Determine the (x, y) coordinate at the center of the cell enclosing the given text.  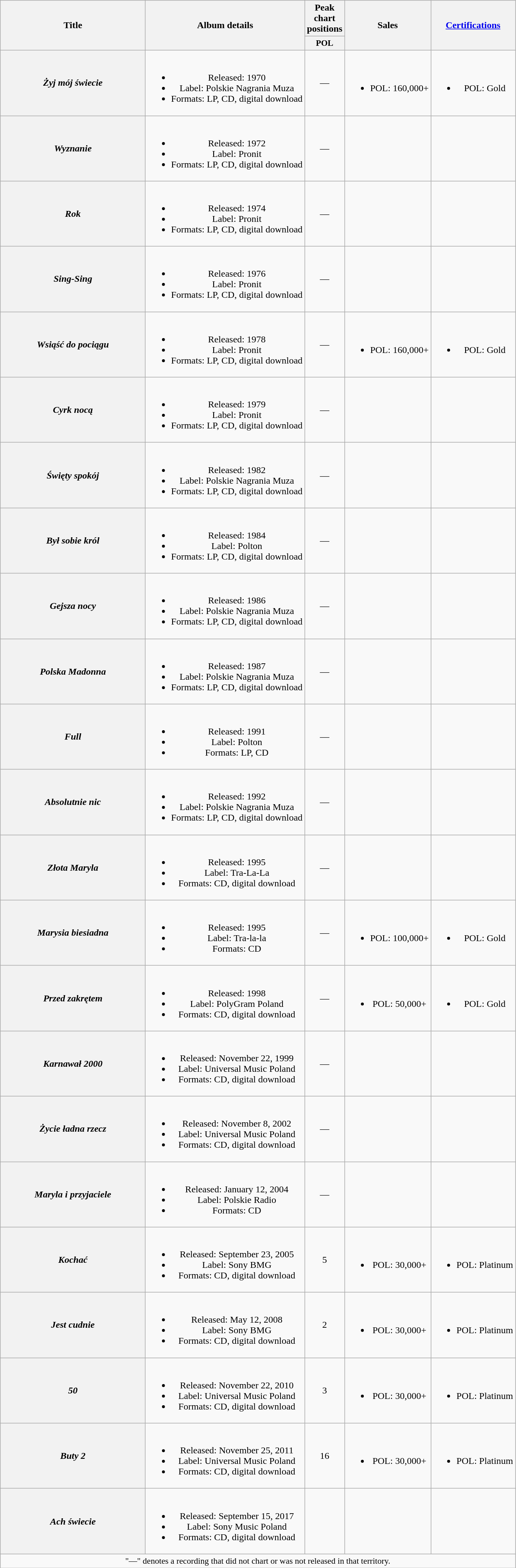
Kochać (73, 1260)
Peak chart positions (325, 18)
Released: 1992Label: Polskie Nagrania MuzaFormats: LP, CD, digital download (225, 802)
Released: September 15, 2017Label: Sony Music PolandFormats: CD, digital download (225, 1521)
Życie ładna rzecz (73, 1129)
Released: 1970Label: Polskie Nagrania MuzaFormats: LP, CD, digital download (225, 83)
POL: 100,000+ (388, 933)
Released: January 12, 2004Label: Polskie RadioFormats: CD (225, 1194)
Był sobie król (73, 541)
Released: 1998Label: PolyGram PolandFormats: CD, digital download (225, 998)
Sales (388, 25)
Full (73, 736)
POL (325, 43)
Released: November 8, 2002Label: Universal Music PolandFormats: CD, digital download (225, 1129)
Złota Maryla (73, 867)
Wsiąść do pociągu (73, 344)
Released: 1978Label: PronitFormats: LP, CD, digital download (225, 344)
16 (325, 1456)
Święty spokój (73, 475)
Released: 1986Label: Polskie Nagrania MuzaFormats: LP, CD, digital download (225, 606)
Gejsza nocy (73, 606)
Released: November 25, 2011Label: Universal Music PolandFormats: CD, digital download (225, 1456)
Released: 1995Label: Tra-la-laFormats: CD (225, 933)
Released: 1982Label: Polskie Nagrania MuzaFormats: LP, CD, digital download (225, 475)
Ach świecie (73, 1521)
Released: 1974Label: PronitFormats: LP, CD, digital download (225, 214)
Absolutnie nic (73, 802)
Żyj mój świecie (73, 83)
Released: 1984Label: PoltonFormats: LP, CD, digital download (225, 541)
50 (73, 1391)
Certifications (473, 25)
Released: September 23, 2005Label: Sony BMGFormats: CD, digital download (225, 1260)
Wyznanie (73, 149)
Released: 1976Label: PronitFormats: LP, CD, digital download (225, 279)
POL: 50,000+ (388, 998)
Cyrk nocą (73, 410)
Polska Madonna (73, 671)
Released: 1972Label: PronitFormats: LP, CD, digital download (225, 149)
Marysia biesiadna (73, 933)
5 (325, 1260)
Released: November 22, 1999Label: Universal Music PolandFormats: CD, digital download (225, 1064)
Title (73, 25)
Jest cudnie (73, 1325)
3 (325, 1391)
Released: 1991Label: PoltonFormats: LP, CD (225, 736)
Karnawał 2000 (73, 1064)
2 (325, 1325)
"—" denotes a recording that did not chart or was not released in that territory. (258, 1561)
Released: November 22, 2010Label: Universal Music PolandFormats: CD, digital download (225, 1391)
Album details (225, 25)
Przed zakrętem (73, 998)
Maryla i przyjaciele (73, 1194)
Sing-Sing (73, 279)
Released: 1995Label: Tra-La-LaFormats: CD, digital download (225, 867)
Rok (73, 214)
Released: 1987Label: Polskie Nagrania MuzaFormats: LP, CD, digital download (225, 671)
Buty 2 (73, 1456)
Released: May 12, 2008Label: Sony BMGFormats: CD, digital download (225, 1325)
Released: 1979Label: PronitFormats: LP, CD, digital download (225, 410)
